Provide the [X, Y] coordinate of the cell's center where the given text is located.  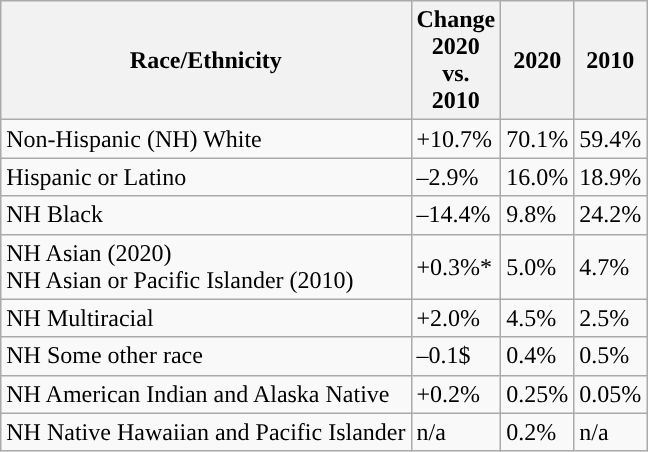
Race/Ethnicity [206, 60]
Change2020vs.2010 [456, 60]
2.5% [610, 318]
–0.1$ [456, 356]
0.25% [538, 394]
4.7% [610, 266]
+2.0% [456, 318]
18.9% [610, 177]
70.1% [538, 139]
4.5% [538, 318]
NH Native Hawaiian and Pacific Islander [206, 432]
NH Asian (2020)NH Asian or Pacific Islander (2010) [206, 266]
+10.7% [456, 139]
9.8% [538, 215]
+0.3%* [456, 266]
2020 [538, 60]
0.05% [610, 394]
Non-Hispanic (NH) White [206, 139]
24.2% [610, 215]
5.0% [538, 266]
0.4% [538, 356]
+0.2% [456, 394]
Hispanic or Latino [206, 177]
–2.9% [456, 177]
2010 [610, 60]
0.2% [538, 432]
NH American Indian and Alaska Native [206, 394]
NH Multiracial [206, 318]
NH Black [206, 215]
NH Some other race [206, 356]
59.4% [610, 139]
0.5% [610, 356]
16.0% [538, 177]
–14.4% [456, 215]
